Extract the (x, y) coordinate from the center of the cell holding the provided text.  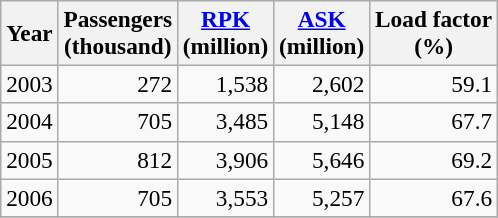
2004 (30, 122)
59.1 (434, 84)
Passengers(thousand) (118, 32)
67.7 (434, 122)
2006 (30, 197)
2,602 (322, 84)
812 (118, 160)
272 (118, 84)
5,148 (322, 122)
RPK(million) (225, 32)
5,646 (322, 160)
67.6 (434, 197)
2003 (30, 84)
69.2 (434, 160)
Load factor(%) (434, 32)
3,485 (225, 122)
2005 (30, 160)
3,553 (225, 197)
1,538 (225, 84)
3,906 (225, 160)
Year (30, 32)
5,257 (322, 197)
ASK(million) (322, 32)
